Return (X, Y) of the center of cell containing provided text 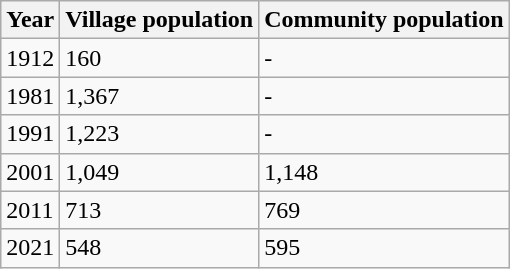
1,049 (160, 172)
2021 (30, 248)
Year (30, 20)
Village population (160, 20)
1912 (30, 58)
769 (384, 210)
1991 (30, 134)
1981 (30, 96)
595 (384, 248)
160 (160, 58)
713 (160, 210)
Community population (384, 20)
2001 (30, 172)
548 (160, 248)
1,148 (384, 172)
2011 (30, 210)
1,367 (160, 96)
1,223 (160, 134)
